Scan for the cell matching the given text and deliver its (x, y) coordinate at center. 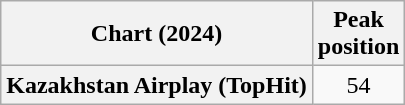
Chart (2024) (157, 34)
Kazakhstan Airplay (TopHit) (157, 85)
Peakposition (358, 34)
54 (358, 85)
